Capture the cell that displays the provided text and extract its (X, Y) central coordinate. 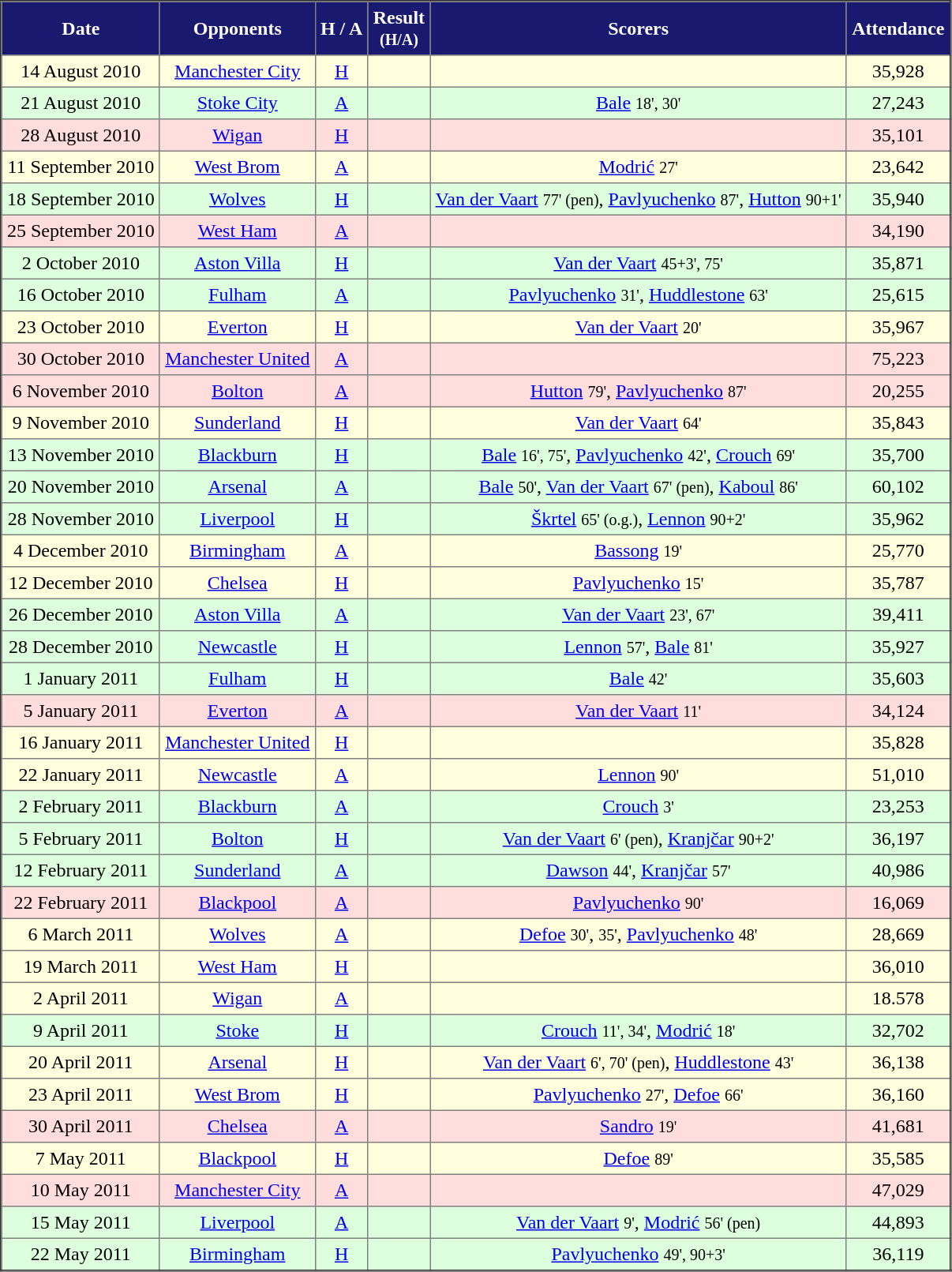
34,190 (898, 231)
35,603 (898, 678)
60,102 (898, 486)
Pavlyuchenko 31', Huddlestone 63' (639, 295)
22 May 2011 (81, 1254)
36,138 (898, 1062)
18.578 (898, 998)
15 May 2011 (81, 1222)
Modrić 27' (639, 167)
9 November 2010 (81, 422)
7 May 2011 (81, 1158)
Van der Vaart 20' (639, 327)
Pavlyuchenko 27', Defoe 66' (639, 1094)
36,119 (898, 1254)
35,101 (898, 135)
Opponents (237, 28)
Van der Vaart 6' (pen), Kranjčar 90+2' (639, 839)
25,770 (898, 550)
13 November 2010 (81, 455)
30 April 2011 (81, 1126)
47,029 (898, 1190)
Bale 18', 30' (639, 103)
39,411 (898, 614)
36,010 (898, 966)
Hutton 79', Pavlyuchenko 87' (639, 391)
Lennon 90' (639, 775)
23,253 (898, 806)
Van der Vaart 45+3', 75' (639, 263)
35,962 (898, 519)
35,843 (898, 422)
41,681 (898, 1126)
28 November 2010 (81, 519)
22 February 2011 (81, 902)
27,243 (898, 103)
44,893 (898, 1222)
Van der Vaart 6', 70' (pen), Huddlestone 43' (639, 1062)
Bale 42' (639, 678)
Bassong 19' (639, 550)
Lennon 57', Bale 81' (639, 647)
35,871 (898, 263)
Pavlyuchenko 49', 90+3' (639, 1254)
25 September 2010 (81, 231)
Bale 16', 75', Pavlyuchenko 42', Crouch 69' (639, 455)
21 August 2010 (81, 103)
5 February 2011 (81, 839)
Scorers (639, 28)
10 May 2011 (81, 1190)
Date (81, 28)
11 September 2010 (81, 167)
35,787 (898, 583)
20 November 2010 (81, 486)
6 March 2011 (81, 934)
34,124 (898, 711)
Van der Vaart 77' (pen), Pavlyuchenko 87', Hutton 90+1' (639, 199)
40,986 (898, 870)
Van der Vaart 9', Modrić 56' (pen) (639, 1222)
1 January 2011 (81, 678)
35,967 (898, 327)
36,160 (898, 1094)
Škrtel 65' (o.g.), Lennon 90+2' (639, 519)
35,700 (898, 455)
12 December 2010 (81, 583)
35,585 (898, 1158)
14 August 2010 (81, 71)
23 October 2010 (81, 327)
H / A (341, 28)
2 April 2011 (81, 998)
Defoe 89' (639, 1158)
Stoke City (237, 103)
9 April 2011 (81, 1030)
19 March 2011 (81, 966)
Crouch 11', 34', Modrić 18' (639, 1030)
23,642 (898, 167)
25,615 (898, 295)
12 February 2011 (81, 870)
Attendance (898, 28)
20,255 (898, 391)
35,928 (898, 71)
Van der Vaart 11' (639, 711)
28,669 (898, 934)
Dawson 44', Kranjčar 57' (639, 870)
20 April 2011 (81, 1062)
28 December 2010 (81, 647)
Stoke (237, 1030)
22 January 2011 (81, 775)
5 January 2011 (81, 711)
35,828 (898, 742)
32,702 (898, 1030)
Pavlyuchenko 15' (639, 583)
16,069 (898, 902)
Bale 50', Van der Vaart 67' (pen), Kaboul 86' (639, 486)
36,197 (898, 839)
28 August 2010 (81, 135)
Crouch 3' (639, 806)
Sandro 19' (639, 1126)
6 November 2010 (81, 391)
16 January 2011 (81, 742)
18 September 2010 (81, 199)
35,927 (898, 647)
30 October 2010 (81, 358)
2 October 2010 (81, 263)
Van der Vaart 64' (639, 422)
Result (H/A) (399, 28)
Van der Vaart 23', 67' (639, 614)
75,223 (898, 358)
4 December 2010 (81, 550)
Defoe 30', 35', Pavlyuchenko 48' (639, 934)
16 October 2010 (81, 295)
23 April 2011 (81, 1094)
51,010 (898, 775)
35,940 (898, 199)
26 December 2010 (81, 614)
2 February 2011 (81, 806)
Pavlyuchenko 90' (639, 902)
